Determine the (x, y) coordinate at the center of the cell enclosing the given text.  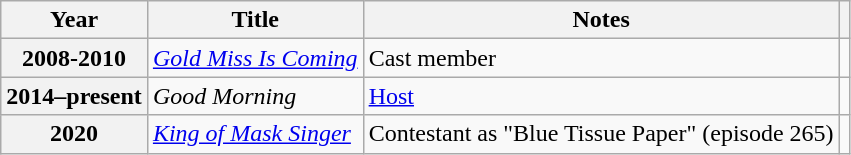
Year (74, 20)
2008-2010 (74, 58)
Notes (601, 20)
Title (255, 20)
King of Mask Singer (255, 134)
2014–present (74, 96)
Host (601, 96)
2020 (74, 134)
Cast member (601, 58)
Gold Miss Is Coming (255, 58)
Contestant as "Blue Tissue Paper" (episode 265) (601, 134)
Good Morning (255, 96)
